Find where the given text appears and provide that cell's center as [x, y] coordinate. 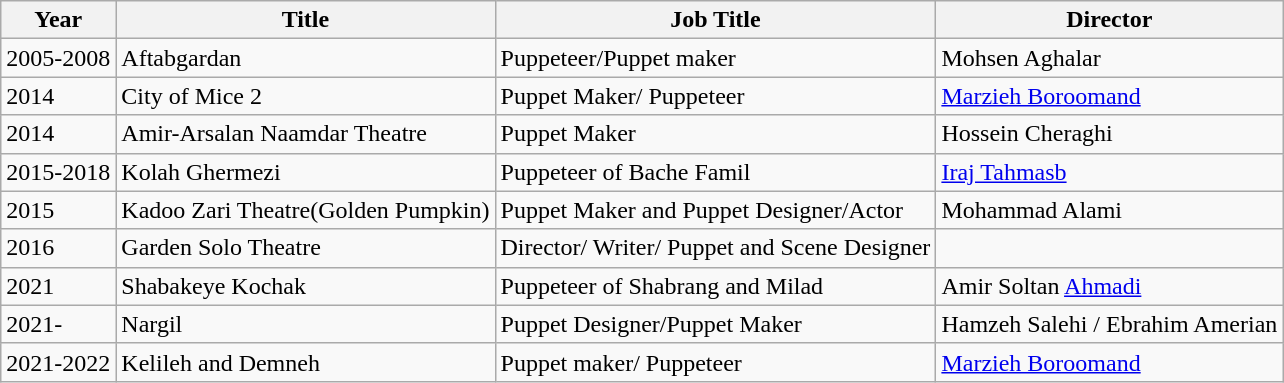
Puppeteer of Bache Famil [716, 172]
Puppeteer of Shabrang and Milad [716, 286]
Mohsen Aghalar [1110, 58]
Director/ Writer/ Puppet and Scene Designer [716, 248]
Iraj Tahmasb [1110, 172]
Director [1110, 20]
Amir-Arsalan Naamdar Theatre [306, 134]
Garden Solo Theatre [306, 248]
Shabakeye Kochak [306, 286]
Puppet Maker and Puppet Designer/Actor [716, 210]
City of Mice 2 [306, 96]
Kolah Ghermezi [306, 172]
Hossein Cheraghi [1110, 134]
2015 [58, 210]
2016 [58, 248]
Puppet maker/ Puppeteer [716, 362]
Puppeteer/Puppet maker [716, 58]
Puppet Maker [716, 134]
Hamzeh Salehi / Ebrahim Amerian [1110, 324]
Title [306, 20]
Aftabgardan [306, 58]
Amir Soltan Ahmadi [1110, 286]
2021 [58, 286]
Puppet Maker/ Puppeteer [716, 96]
Mohammad Alami [1110, 210]
Kadoo Zari Theatre(Golden Pumpkin) [306, 210]
Nargil [306, 324]
2021- [58, 324]
Puppet Designer/Puppet Maker [716, 324]
Kelileh and Demneh [306, 362]
2021-2022 [58, 362]
Year [58, 20]
Job Title [716, 20]
2015-2018 [58, 172]
2005-2008 [58, 58]
